Output the [X, Y] coordinate of the center of the cell containing the given text.  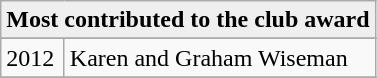
Karen and Graham Wiseman [220, 58]
Most contributed to the club award [188, 20]
2012 [33, 58]
